Output the (X, Y) coordinate of the center of the cell containing the given text.  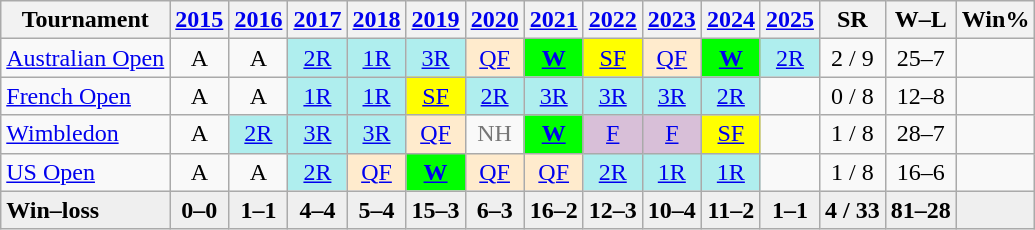
2015 (200, 20)
16–6 (920, 172)
French Open (86, 96)
SR (852, 20)
2019 (436, 20)
2023 (672, 20)
Win–loss (86, 210)
Tournament (86, 20)
10–4 (672, 210)
0–0 (200, 210)
2025 (790, 20)
28–7 (920, 134)
11–2 (730, 210)
0 / 8 (852, 96)
2017 (318, 20)
2018 (376, 20)
2020 (494, 20)
Win% (996, 20)
2021 (554, 20)
4–4 (318, 210)
2024 (730, 20)
81–28 (920, 210)
US Open (86, 172)
4 / 33 (852, 210)
Wimbledon (86, 134)
2016 (258, 20)
W–L (920, 20)
NH (494, 134)
12–8 (920, 96)
5–4 (376, 210)
16–2 (554, 210)
6–3 (494, 210)
12–3 (612, 210)
25–7 (920, 58)
2 / 9 (852, 58)
Australian Open (86, 58)
15–3 (436, 210)
2022 (612, 20)
